Return the (X, Y) coordinate for the center point of the cell that contains the specified text.  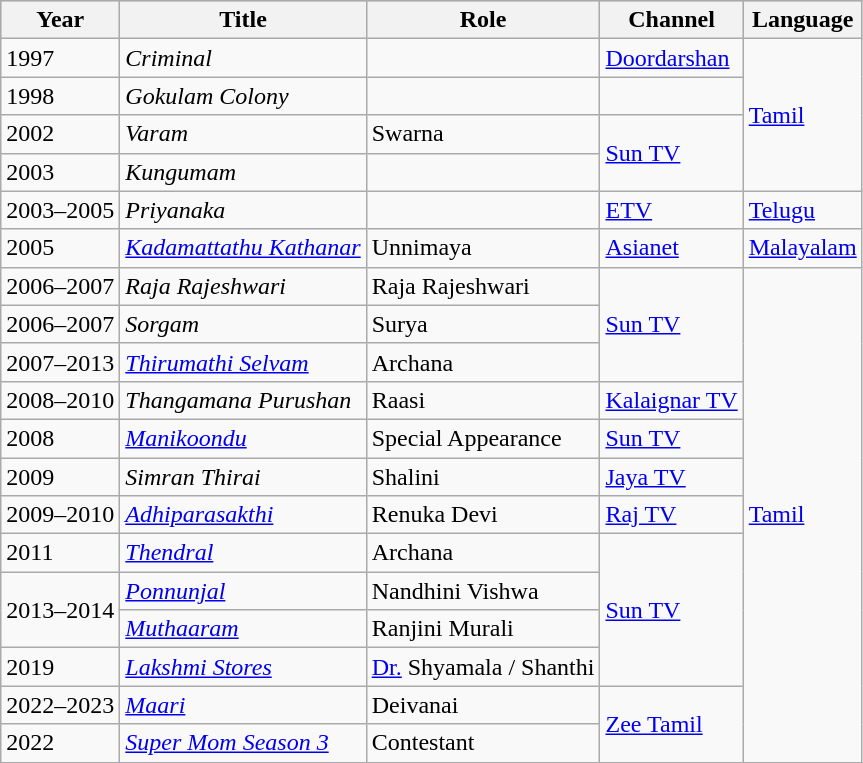
1998 (60, 96)
2003 (60, 172)
Thirumathi Selvam (243, 362)
Unnimaya (483, 248)
Gokulam Colony (243, 96)
2011 (60, 553)
Raasi (483, 400)
2013–2014 (60, 610)
Telugu (802, 210)
2003–2005 (60, 210)
Adhiparasakthi (243, 515)
Kalaignar TV (672, 400)
Thendral (243, 553)
Year (60, 20)
Asianet (672, 248)
Simran Thirai (243, 477)
Manikoondu (243, 438)
2009 (60, 477)
Malayalam (802, 248)
2008–2010 (60, 400)
Thangamana Purushan (243, 400)
Special Appearance (483, 438)
2009–2010 (60, 515)
Sorgam (243, 324)
Priyanaka (243, 210)
2022–2023 (60, 705)
ETV (672, 210)
Renuka Devi (483, 515)
Title (243, 20)
1997 (60, 58)
Raj TV (672, 515)
2002 (60, 134)
Contestant (483, 743)
Maari (243, 705)
Swarna (483, 134)
2007–2013 (60, 362)
2005 (60, 248)
Shalini (483, 477)
Jaya TV (672, 477)
Language (802, 20)
2022 (60, 743)
Dr. Shyamala / Shanthi (483, 667)
Criminal (243, 58)
Surya (483, 324)
Ranjini Murali (483, 629)
Kungumam (243, 172)
Role (483, 20)
Zee Tamil (672, 724)
Lakshmi Stores (243, 667)
Muthaaram (243, 629)
2008 (60, 438)
Varam (243, 134)
2019 (60, 667)
Channel (672, 20)
Super Mom Season 3 (243, 743)
Nandhini Vishwa (483, 591)
Doordarshan (672, 58)
Deivanai (483, 705)
Kadamattathu Kathanar (243, 248)
Ponnunjal (243, 591)
